For the text-containing cell, return its midpoint in (x, y) coordinate format. 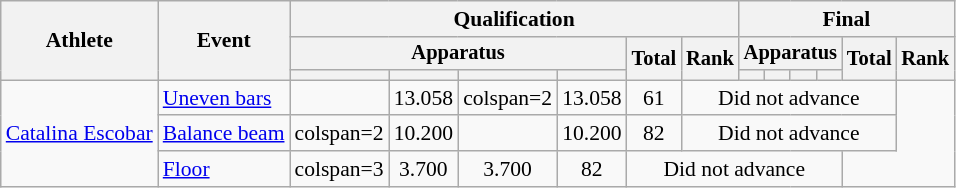
Uneven bars (224, 98)
Final (846, 19)
Athlete (80, 40)
Balance beam (224, 134)
Catalina Escobar (80, 134)
Event (224, 40)
Qualification (514, 19)
61 (654, 98)
colspan=3 (340, 169)
Floor (224, 169)
